Pinpoint the cell where the given text exists, returning its [X, Y] midpoint coordinate. 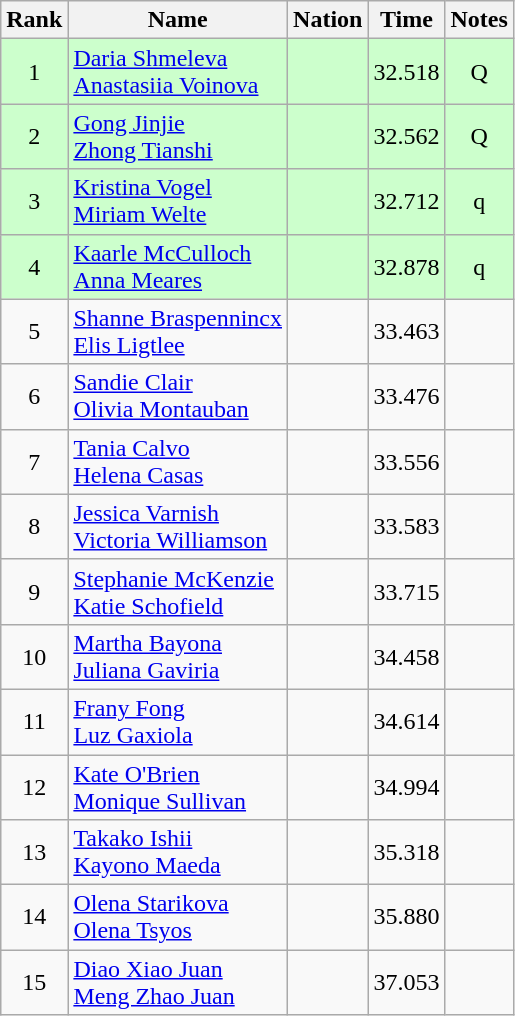
Takako IshiiKayono Maeda [178, 852]
33.715 [406, 592]
Tania CalvoHelena Casas [178, 462]
12 [34, 786]
3 [34, 202]
34.458 [406, 656]
Shanne BraspennincxElis Ligtlee [178, 332]
Sandie ClairOlivia Montauban [178, 396]
33.476 [406, 396]
Gong JinjieZhong Tianshi [178, 136]
32.878 [406, 266]
7 [34, 462]
Jessica VarnishVictoria Williamson [178, 526]
Kate O'BrienMonique Sullivan [178, 786]
Olena StarikovaOlena Tsyos [178, 918]
2 [34, 136]
Stephanie McKenzieKatie Schofield [178, 592]
34.994 [406, 786]
Rank [34, 20]
Daria ShmelevaAnastasiia Voinova [178, 72]
11 [34, 722]
Frany FongLuz Gaxiola [178, 722]
10 [34, 656]
Nation [328, 20]
Time [406, 20]
Notes [479, 20]
Martha BayonaJuliana Gaviria [178, 656]
14 [34, 918]
33.556 [406, 462]
33.463 [406, 332]
6 [34, 396]
35.880 [406, 918]
33.583 [406, 526]
8 [34, 526]
13 [34, 852]
34.614 [406, 722]
37.053 [406, 982]
Name [178, 20]
Diao Xiao JuanMeng Zhao Juan [178, 982]
Kaarle McCullochAnna Meares [178, 266]
32.712 [406, 202]
32.518 [406, 72]
5 [34, 332]
32.562 [406, 136]
Kristina VogelMiriam Welte [178, 202]
35.318 [406, 852]
9 [34, 592]
4 [34, 266]
15 [34, 982]
1 [34, 72]
